Find where the given text appears and provide that cell's center as [X, Y] coordinate. 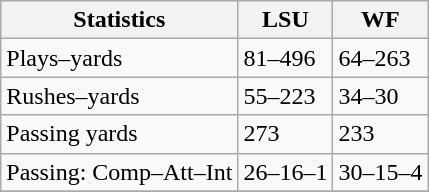
Statistics [120, 20]
Passing yards [120, 134]
Plays–yards [120, 58]
WF [380, 20]
Rushes–yards [120, 96]
Passing: Comp–Att–Int [120, 172]
34–30 [380, 96]
26–16–1 [286, 172]
64–263 [380, 58]
81–496 [286, 58]
233 [380, 134]
30–15–4 [380, 172]
273 [286, 134]
55–223 [286, 96]
LSU [286, 20]
